Capture the cell that displays the provided text and extract its (x, y) central coordinate. 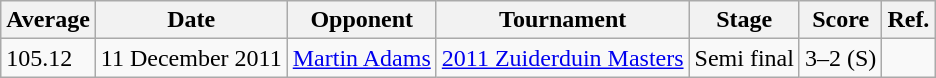
Opponent (362, 20)
Average (48, 20)
Date (191, 20)
Martin Adams (362, 58)
105.12 (48, 58)
Semi final (744, 58)
Ref. (908, 20)
Score (840, 20)
11 December 2011 (191, 58)
3–2 (S) (840, 58)
Tournament (562, 20)
2011 Zuiderduin Masters (562, 58)
Stage (744, 20)
